For the text-containing cell, return its midpoint in (X, Y) coordinate format. 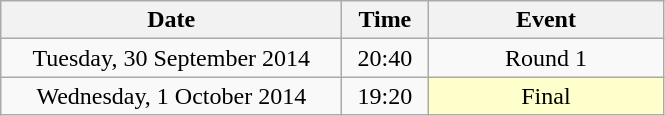
Round 1 (546, 58)
Tuesday, 30 September 2014 (172, 58)
19:20 (385, 96)
Wednesday, 1 October 2014 (172, 96)
20:40 (385, 58)
Event (546, 20)
Time (385, 20)
Final (546, 96)
Date (172, 20)
